Identify which cell holds the provided text, then report its (x, y) central coordinate. 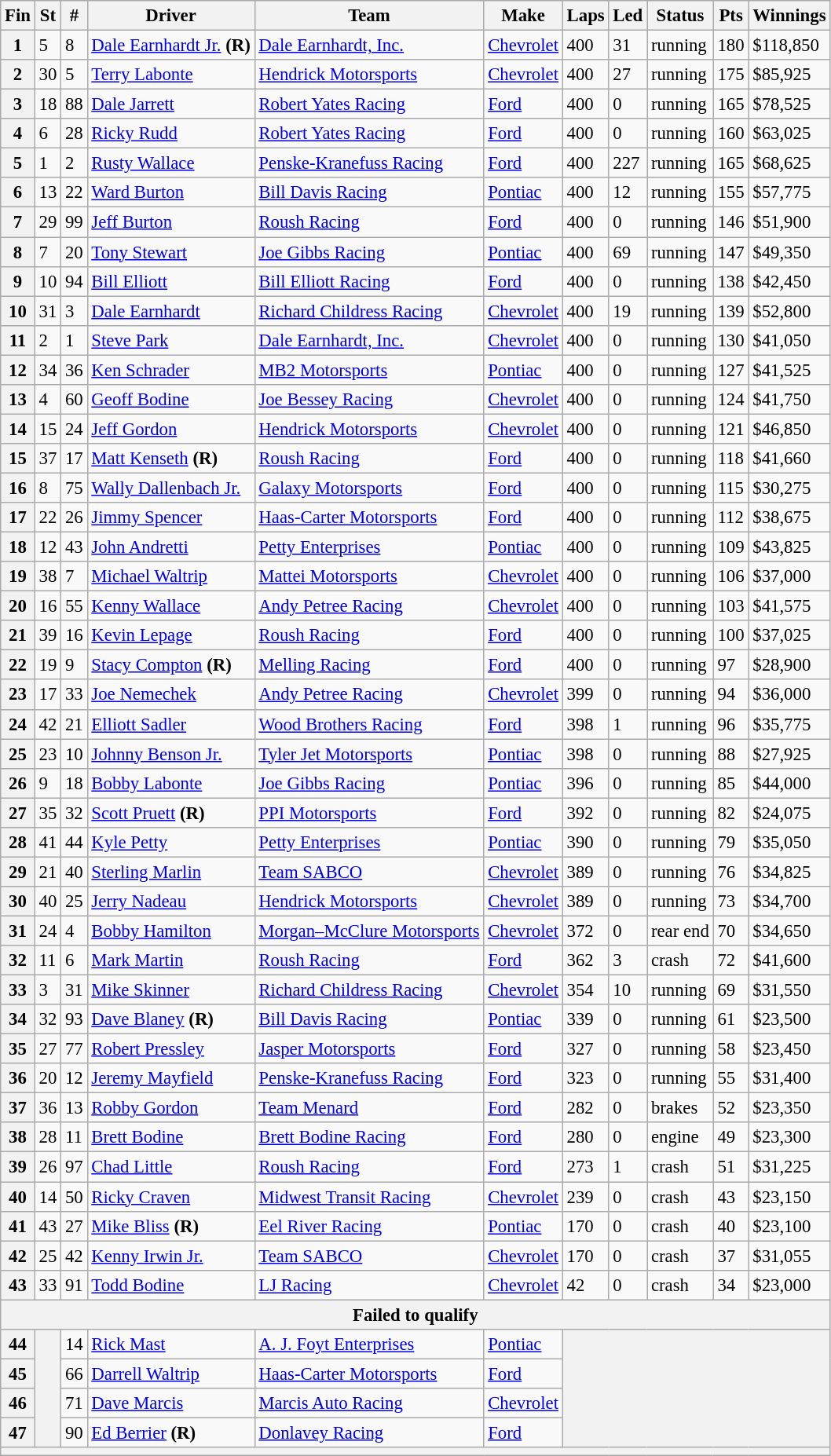
73 (730, 902)
75 (74, 488)
399 (586, 695)
70 (730, 931)
Wally Dallenbach Jr. (171, 488)
93 (74, 1019)
$34,650 (789, 931)
Kenny Irwin Jr. (171, 1256)
$44,000 (789, 783)
61 (730, 1019)
103 (730, 606)
280 (586, 1138)
$34,700 (789, 902)
91 (74, 1285)
227 (628, 163)
$37,025 (789, 635)
396 (586, 783)
Johnny Benson Jr. (171, 754)
112 (730, 518)
Darrell Waltrip (171, 1374)
139 (730, 311)
180 (730, 46)
85 (730, 783)
Mike Skinner (171, 990)
52 (730, 1108)
$35,050 (789, 843)
327 (586, 1049)
$37,000 (789, 576)
155 (730, 192)
Midwest Transit Racing (369, 1197)
Galaxy Motorsports (369, 488)
Dave Blaney (R) (171, 1019)
Ricky Rudd (171, 134)
49 (730, 1138)
$28,900 (789, 665)
$43,825 (789, 547)
96 (730, 724)
$68,625 (789, 163)
354 (586, 990)
Team (369, 16)
Laps (586, 16)
$49,350 (789, 252)
239 (586, 1197)
127 (730, 370)
$36,000 (789, 695)
$27,925 (789, 754)
Jeremy Mayfield (171, 1078)
$23,350 (789, 1108)
Eel River Racing (369, 1226)
engine (680, 1138)
Terry Labonte (171, 75)
Michael Waltrip (171, 576)
130 (730, 340)
Morgan–McClure Motorsports (369, 931)
Dale Earnhardt Jr. (R) (171, 46)
$38,675 (789, 518)
Steve Park (171, 340)
79 (730, 843)
LJ Racing (369, 1285)
Ward Burton (171, 192)
Pts (730, 16)
47 (18, 1432)
Ken Schrader (171, 370)
Sterling Marlin (171, 872)
Jeff Burton (171, 222)
390 (586, 843)
$41,600 (789, 960)
Geoff Bodine (171, 400)
46 (18, 1403)
$41,050 (789, 340)
118 (730, 459)
Chad Little (171, 1167)
$23,500 (789, 1019)
Rick Mast (171, 1344)
Dale Jarrett (171, 104)
Stacy Compton (R) (171, 665)
323 (586, 1078)
146 (730, 222)
Bill Elliott (171, 281)
$24,075 (789, 813)
121 (730, 429)
brakes (680, 1108)
282 (586, 1108)
99 (74, 222)
PPI Motorsports (369, 813)
Jeff Gordon (171, 429)
175 (730, 75)
Matt Kenseth (R) (171, 459)
$41,525 (789, 370)
$57,775 (789, 192)
$118,850 (789, 46)
rear end (680, 931)
$23,450 (789, 1049)
$85,925 (789, 75)
72 (730, 960)
71 (74, 1403)
Rusty Wallace (171, 163)
$42,450 (789, 281)
77 (74, 1049)
$23,100 (789, 1226)
Robby Gordon (171, 1108)
Kenny Wallace (171, 606)
Fin (18, 16)
$51,900 (789, 222)
A. J. Foyt Enterprises (369, 1344)
Winnings (789, 16)
Jimmy Spencer (171, 518)
Tony Stewart (171, 252)
51 (730, 1167)
# (74, 16)
115 (730, 488)
$41,575 (789, 606)
$63,025 (789, 134)
$31,055 (789, 1256)
$23,300 (789, 1138)
50 (74, 1197)
MB2 Motorsports (369, 370)
147 (730, 252)
Status (680, 16)
160 (730, 134)
Robert Pressley (171, 1049)
$34,825 (789, 872)
Dave Marcis (171, 1403)
Scott Pruett (R) (171, 813)
82 (730, 813)
$41,660 (789, 459)
Tyler Jet Motorsports (369, 754)
Todd Bodine (171, 1285)
45 (18, 1374)
Mark Martin (171, 960)
Marcis Auto Racing (369, 1403)
106 (730, 576)
Failed to qualify (415, 1315)
339 (586, 1019)
Jasper Motorsports (369, 1049)
$41,750 (789, 400)
Make (523, 16)
Wood Brothers Racing (369, 724)
Bobby Labonte (171, 783)
273 (586, 1167)
$30,275 (789, 488)
58 (730, 1049)
Donlavey Racing (369, 1432)
$46,850 (789, 429)
Brett Bodine (171, 1138)
$35,775 (789, 724)
Driver (171, 16)
109 (730, 547)
124 (730, 400)
St (47, 16)
Mattei Motorsports (369, 576)
66 (74, 1374)
$23,000 (789, 1285)
$31,550 (789, 990)
372 (586, 931)
$52,800 (789, 311)
Melling Racing (369, 665)
Ed Berrier (R) (171, 1432)
Led (628, 16)
362 (586, 960)
$31,400 (789, 1078)
Elliott Sadler (171, 724)
Team Menard (369, 1108)
Bill Elliott Racing (369, 281)
$23,150 (789, 1197)
Bobby Hamilton (171, 931)
Kyle Petty (171, 843)
$78,525 (789, 104)
$31,225 (789, 1167)
100 (730, 635)
Ricky Craven (171, 1197)
Brett Bodine Racing (369, 1138)
John Andretti (171, 547)
Jerry Nadeau (171, 902)
Joe Nemechek (171, 695)
Mike Bliss (R) (171, 1226)
138 (730, 281)
Joe Bessey Racing (369, 400)
60 (74, 400)
392 (586, 813)
90 (74, 1432)
Kevin Lepage (171, 635)
76 (730, 872)
Dale Earnhardt (171, 311)
